Extract the [x, y] coordinate from the center of the cell holding the provided text.  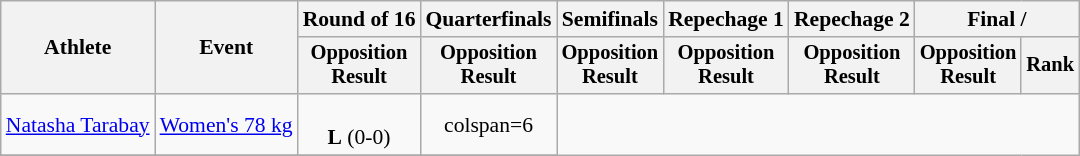
Athlete [78, 48]
L (0-0) [360, 124]
Women's 78 kg [226, 124]
Round of 16 [360, 19]
Rank [1050, 66]
Event [226, 48]
Repechage 2 [852, 19]
Semifinals [610, 19]
colspan=6 [488, 124]
Quarterfinals [488, 19]
Final / [997, 19]
Repechage 1 [726, 19]
Natasha Tarabay [78, 124]
